Output the [X, Y] coordinate of the center of the cell containing the given text.  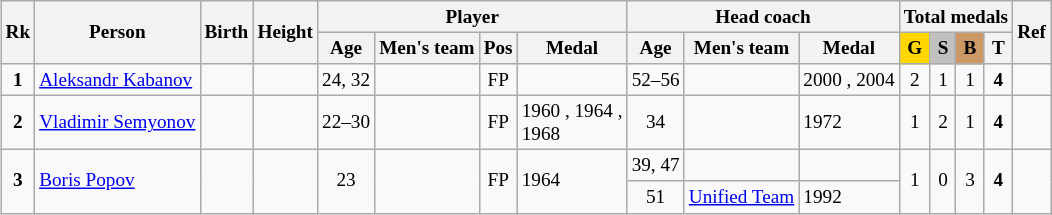
22–30 [346, 122]
52–56 [656, 80]
1972 [849, 122]
34 [656, 122]
1992 [849, 197]
G [914, 48]
23 [346, 182]
1964 [572, 182]
Birth [226, 32]
Ref [1032, 32]
Aleksandr Kabanov [118, 80]
Height [286, 32]
Person [118, 32]
Rk [18, 32]
B [970, 48]
Vladimir Semyonov [118, 122]
24, 32 [346, 80]
Head coach [763, 17]
0 [943, 182]
Total medals [956, 17]
51 [656, 197]
2000 , 2004 [849, 80]
Pos [498, 48]
S [943, 48]
39, 47 [656, 166]
Player [472, 17]
T [998, 48]
1960 , 1964 ,1968 [572, 122]
Boris Popov [118, 182]
Unified Team [742, 197]
